Output the [X, Y] coordinate of the center of the cell containing the given text.  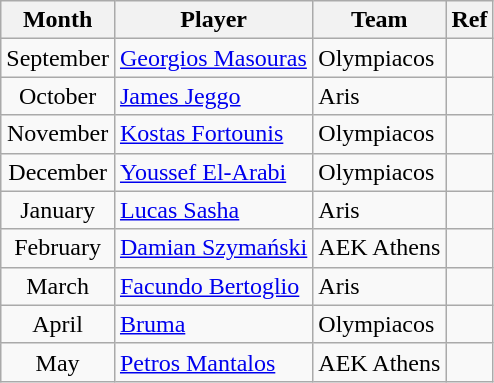
Youssef El-Arabi [213, 172]
Petros Mantalos [213, 362]
Ref [470, 20]
September [58, 58]
Month [58, 20]
May [58, 362]
February [58, 248]
Damian Szymański [213, 248]
March [58, 286]
Georgios Masouras [213, 58]
January [58, 210]
Facundo Bertoglio [213, 286]
October [58, 96]
Kostas Fortounis [213, 134]
James Jeggo [213, 96]
December [58, 172]
Team [380, 20]
Player [213, 20]
Lucas Sasha [213, 210]
Bruma [213, 324]
April [58, 324]
November [58, 134]
